Pinpoint the cell where the given text exists, returning its [X, Y] midpoint coordinate. 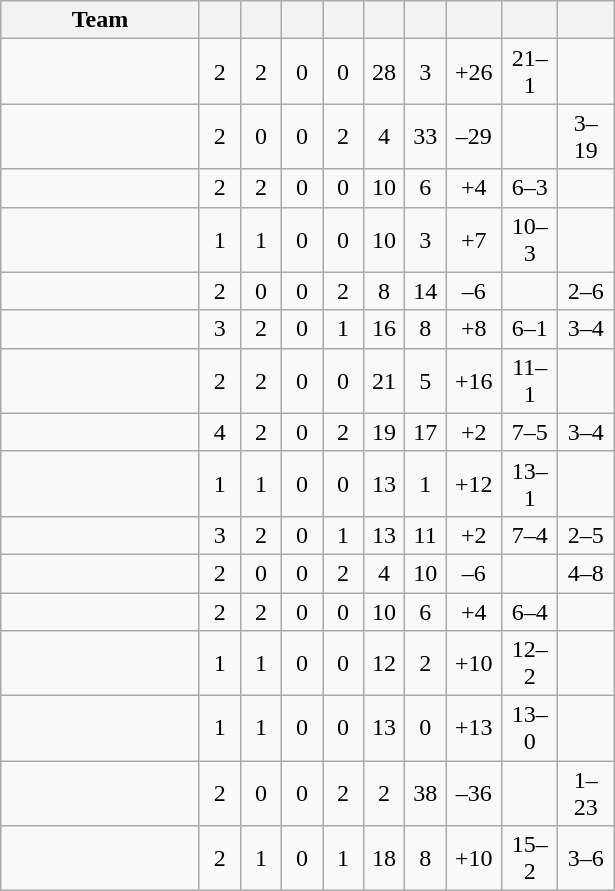
11 [426, 535]
16 [384, 329]
10–3 [530, 240]
+7 [474, 240]
15–2 [530, 858]
+13 [474, 728]
+26 [474, 72]
21 [384, 380]
13–0 [530, 728]
12 [384, 664]
14 [426, 291]
+12 [474, 484]
28 [384, 72]
2–5 [586, 535]
17 [426, 432]
6–3 [530, 188]
6–1 [530, 329]
1–23 [586, 794]
3–19 [586, 136]
4–8 [586, 573]
–29 [474, 136]
+8 [474, 329]
7–5 [530, 432]
18 [384, 858]
6–4 [530, 611]
+16 [474, 380]
19 [384, 432]
38 [426, 794]
–36 [474, 794]
7–4 [530, 535]
33 [426, 136]
21–1 [530, 72]
5 [426, 380]
Team [100, 20]
12–2 [530, 664]
13–1 [530, 484]
3–6 [586, 858]
2–6 [586, 291]
11–1 [530, 380]
